Search for the cell housing the specified text and yield its (X, Y) center coordinate. 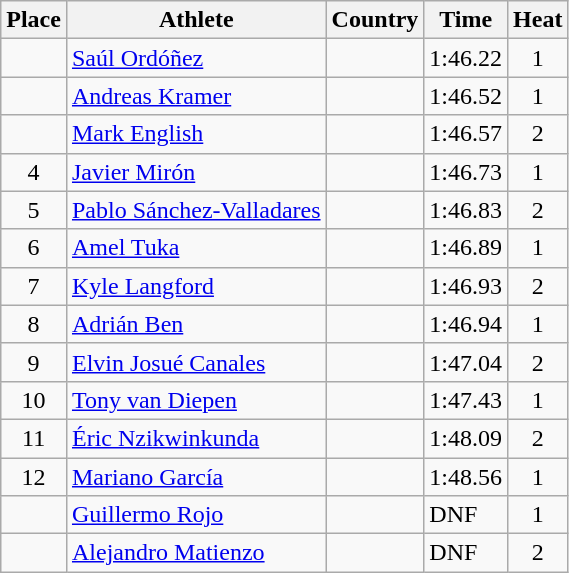
1:46.83 (466, 210)
9 (34, 362)
1:46.22 (466, 58)
1:48.56 (466, 477)
Country (375, 20)
12 (34, 477)
4 (34, 172)
1:47.04 (466, 362)
8 (34, 324)
Pablo Sánchez-Valladares (196, 210)
Elvin Josué Canales (196, 362)
1:46.73 (466, 172)
1:46.89 (466, 248)
1:46.94 (466, 324)
Javier Mirón (196, 172)
Alejandro Matienzo (196, 553)
Éric Nzikwinkunda (196, 438)
1:46.52 (466, 96)
Athlete (196, 20)
Tony van Diepen (196, 400)
Adrián Ben (196, 324)
10 (34, 400)
Kyle Langford (196, 286)
Guillermo Rojo (196, 515)
Saúl Ordóñez (196, 58)
Time (466, 20)
Heat (538, 20)
7 (34, 286)
1:46.57 (466, 134)
1:47.43 (466, 400)
1:48.09 (466, 438)
Mark English (196, 134)
Amel Tuka (196, 248)
5 (34, 210)
Andreas Kramer (196, 96)
Place (34, 20)
6 (34, 248)
Mariano García (196, 477)
1:46.93 (466, 286)
11 (34, 438)
